Search for the cell housing the specified text and yield its (X, Y) center coordinate. 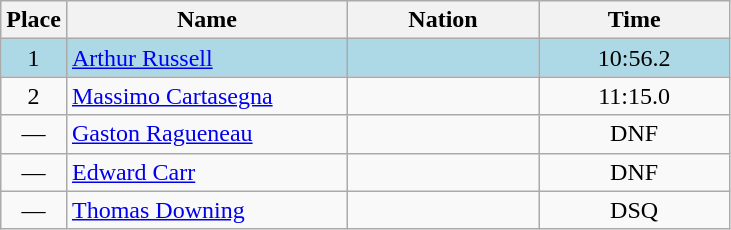
1 (34, 58)
Thomas Downing (206, 210)
DSQ (634, 210)
Nation (444, 20)
Gaston Ragueneau (206, 134)
Edward Carr (206, 172)
2 (34, 96)
Place (34, 20)
Name (206, 20)
Massimo Cartasegna (206, 96)
10:56.2 (634, 58)
11:15.0 (634, 96)
Time (634, 20)
Arthur Russell (206, 58)
